Return the [x, y] coordinate for the center point of the cell that contains the specified text.  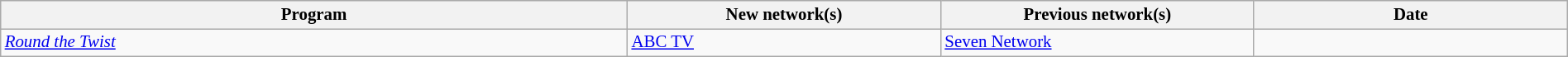
Previous network(s) [1097, 15]
New network(s) [784, 15]
Program [314, 15]
Seven Network [1097, 42]
Round the Twist [314, 42]
Date [1411, 15]
ABC TV [784, 42]
